Return the [x, y] coordinate for the center point of the cell that contains the specified text.  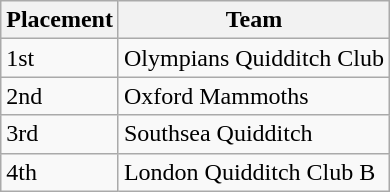
Oxford Mammoths [254, 96]
4th [60, 172]
2nd [60, 96]
Olympians Quidditch Club [254, 58]
Placement [60, 20]
Southsea Quidditch [254, 134]
Team [254, 20]
1st [60, 58]
3rd [60, 134]
London Quidditch Club B [254, 172]
